Detect which cell encompasses the target text, then output its [X, Y] center coordinate. 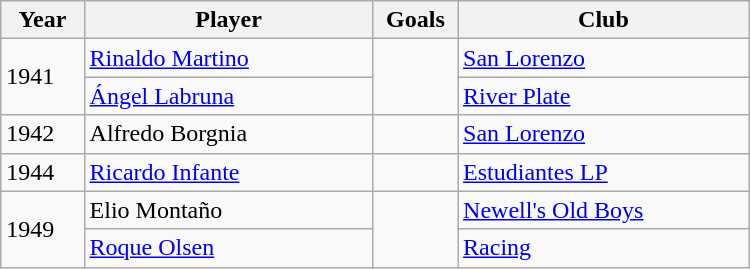
Elio Montaño [228, 210]
1942 [42, 134]
Roque Olsen [228, 248]
Club [604, 20]
1949 [42, 229]
Player [228, 20]
Year [42, 20]
Estudiantes LP [604, 172]
Goals [415, 20]
Newell's Old Boys [604, 210]
River Plate [604, 96]
1941 [42, 77]
Alfredo Borgnia [228, 134]
Rinaldo Martino [228, 58]
Racing [604, 248]
Ángel Labruna [228, 96]
Ricardo Infante [228, 172]
1944 [42, 172]
